Return the [x, y] coordinate for the center point of the cell that contains the specified text.  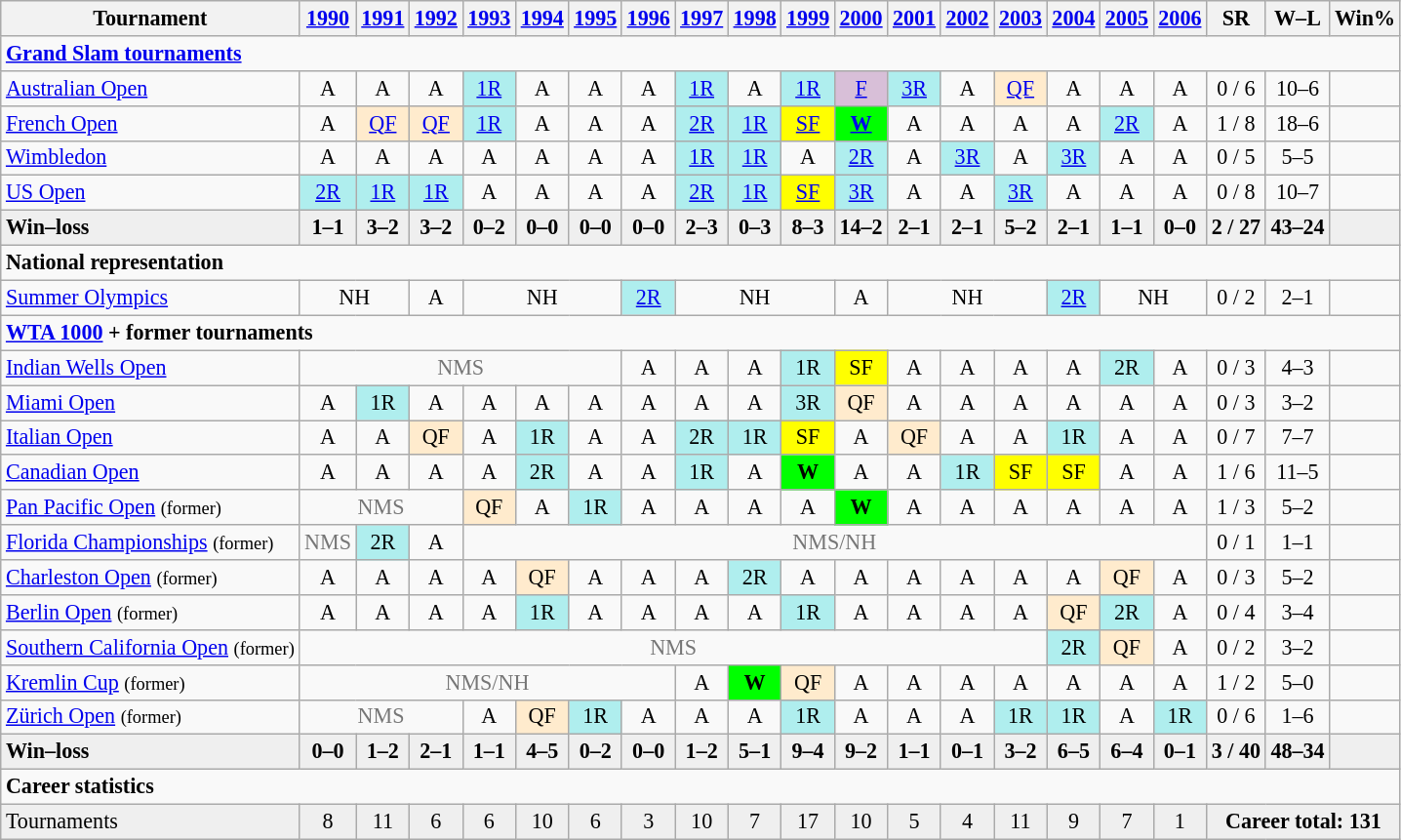
Grand Slam tournaments [700, 53]
Indian Wells Open [150, 368]
9 [1073, 821]
2 / 27 [1237, 227]
3 [648, 821]
8 [328, 821]
2005 [1127, 18]
Canadian Open [150, 472]
1 / 2 [1237, 682]
1 / 6 [1237, 472]
Zürich Open (former) [150, 717]
5–1 [754, 752]
2001 [914, 18]
Career total: 131 [1303, 821]
9–2 [861, 752]
3 / 40 [1237, 752]
2000 [861, 18]
10–7 [1298, 193]
Berlin Open (former) [150, 612]
6–5 [1073, 752]
W–L [1298, 18]
0–3 [754, 227]
Wimbledon [150, 158]
6–4 [1127, 752]
1999 [808, 18]
1990 [328, 18]
1994 [542, 18]
Australian Open [150, 88]
2004 [1073, 18]
0 / 7 [1237, 437]
4–3 [1298, 368]
1 / 8 [1237, 123]
Win% [1366, 18]
National representation [700, 262]
F [861, 88]
Florida Championships (former) [150, 542]
5 [914, 821]
2002 [967, 18]
Career statistics [700, 786]
1998 [754, 18]
1992 [436, 18]
2006 [1180, 18]
SR [1237, 18]
Italian Open [150, 437]
Kremlin Cup (former) [150, 682]
US Open [150, 193]
Tournaments [150, 821]
0 / 8 [1237, 193]
WTA 1000 + former tournaments [700, 333]
43–24 [1298, 227]
3–4 [1298, 612]
10–6 [1298, 88]
5–5 [1298, 158]
French Open [150, 123]
4 [967, 821]
9–4 [808, 752]
1996 [648, 18]
1 / 3 [1237, 507]
0 / 4 [1237, 612]
5–0 [1298, 682]
1 [1180, 821]
2–3 [701, 227]
14–2 [861, 227]
Charleston Open (former) [150, 577]
8–3 [808, 227]
17 [808, 821]
1991 [382, 18]
Southern California Open (former) [150, 647]
1–6 [1298, 717]
48–34 [1298, 752]
Tournament [150, 18]
18–6 [1298, 123]
Summer Olympics [150, 298]
2003 [1021, 18]
11–5 [1298, 472]
7–7 [1298, 437]
1993 [489, 18]
1995 [595, 18]
0 / 5 [1237, 158]
1997 [701, 18]
0 / 1 [1237, 542]
Pan Pacific Open (former) [150, 507]
4–5 [542, 752]
Miami Open [150, 402]
